Return the [x, y] coordinate for the center point of the cell that contains the specified text.  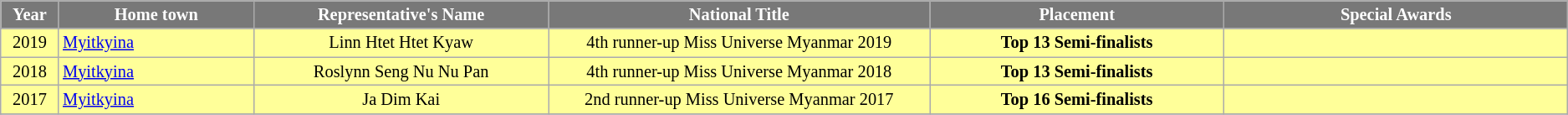
Placement [1077, 14]
2019 [30, 43]
Roslynn Seng Nu Nu Pan [401, 71]
2nd runner-up Miss Universe Myanmar 2017 [739, 99]
Representative's Name [401, 14]
Linn Htet Htet Kyaw [401, 43]
Ja Dim Kai [401, 99]
4th runner-up Miss Universe Myanmar 2019 [739, 43]
2017 [30, 99]
National Title [739, 14]
2018 [30, 71]
4th runner-up Miss Universe Myanmar 2018 [739, 71]
Home town [156, 14]
Top 16 Semi-finalists [1077, 99]
Special Awards [1397, 14]
Year [30, 14]
